Output the (x, y) coordinate of the center of the cell containing the given text.  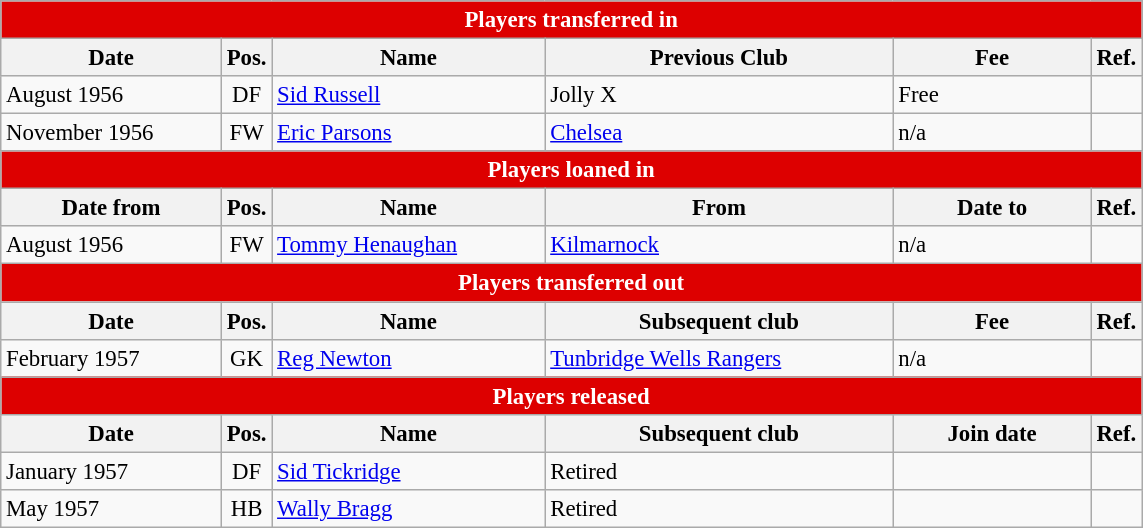
Reg Newton (408, 358)
Sid Russell (408, 95)
Sid Tickridge (408, 471)
Join date (992, 433)
GK (246, 358)
Kilmarnock (719, 245)
January 1957 (112, 471)
November 1956 (112, 133)
Chelsea (719, 133)
From (719, 208)
Wally Bragg (408, 509)
Eric Parsons (408, 133)
Free (992, 95)
February 1957 (112, 358)
Tunbridge Wells Rangers (719, 358)
Date to (992, 208)
Players released (572, 396)
Players transferred in (572, 20)
May 1957 (112, 509)
Tommy Henaughan (408, 245)
Players transferred out (572, 283)
Players loaned in (572, 170)
Previous Club (719, 58)
HB (246, 509)
Date from (112, 208)
Jolly X (719, 95)
